Scan for the cell matching the given text and deliver its (X, Y) coordinate at center. 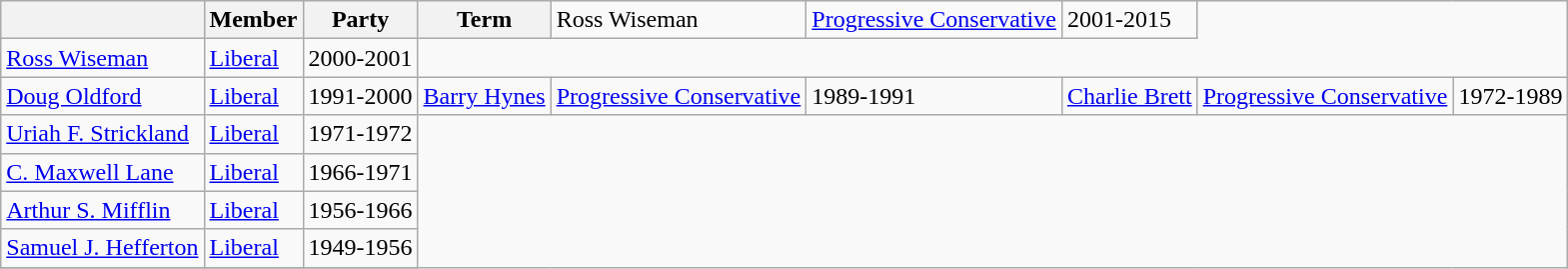
1966-1971 (360, 172)
1972-1989 (1511, 96)
Samuel J. Hefferton (102, 248)
Doug Oldford (102, 96)
2001-2015 (1129, 20)
Member (254, 20)
Arthur S. Mifflin (102, 210)
1971-1972 (360, 134)
Uriah F. Strickland (102, 134)
C. Maxwell Lane (102, 172)
Term (484, 20)
Barry Hynes (484, 96)
1949-1956 (360, 248)
1991-2000 (360, 96)
1989-1991 (934, 96)
Charlie Brett (1129, 96)
2000-2001 (360, 58)
Party (360, 20)
1956-1966 (360, 210)
